Return the (X, Y) coordinate for the center point of the cell that contains the specified text.  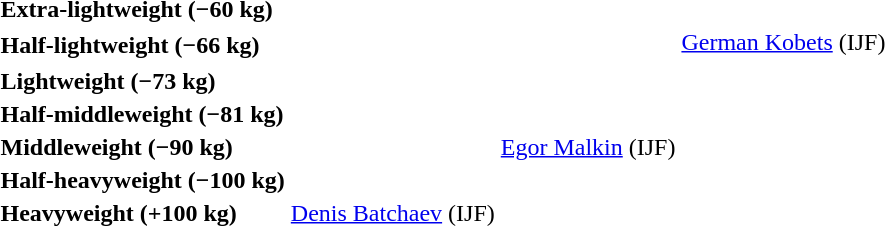
Egor Malkin (IJF) (588, 147)
